From the cell containing the given text, extract its center point as (X, Y) coordinate. 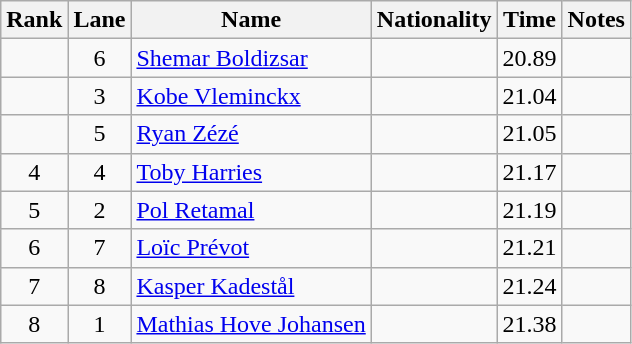
Toby Harries (251, 172)
Notes (596, 20)
20.89 (530, 58)
Pol Retamal (251, 210)
Name (251, 20)
1 (100, 324)
Kasper Kadestål (251, 286)
21.38 (530, 324)
21.05 (530, 134)
Nationality (434, 20)
Time (530, 20)
Loïc Prévot (251, 248)
3 (100, 96)
Rank (34, 20)
Mathias Hove Johansen (251, 324)
21.19 (530, 210)
21.21 (530, 248)
Ryan Zézé (251, 134)
2 (100, 210)
21.04 (530, 96)
Lane (100, 20)
21.17 (530, 172)
Kobe Vleminckx (251, 96)
21.24 (530, 286)
Shemar Boldizsar (251, 58)
